Locate the cell with the specified text and output its [X, Y] center coordinate. 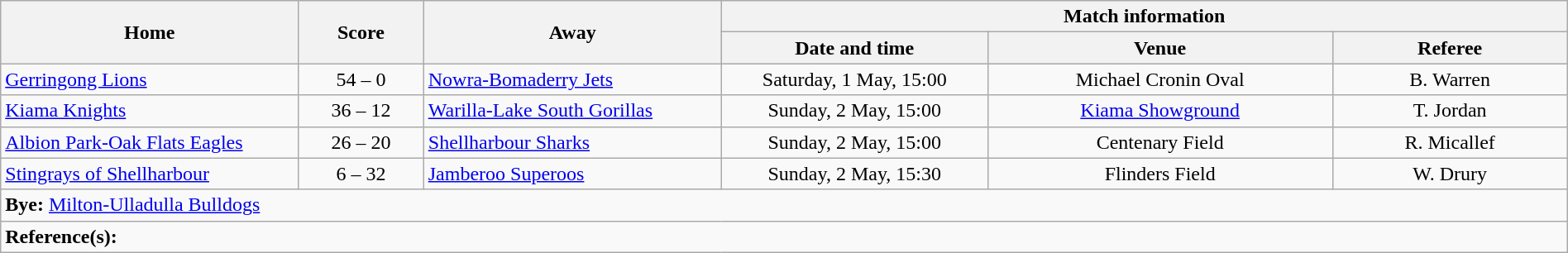
T. Jordan [1450, 111]
Shellharbour Sharks [572, 142]
Home [150, 32]
Score [361, 32]
Gerringong Lions [150, 79]
Jamberoo Superoos [572, 174]
Nowra-Bomaderry Jets [572, 79]
Centenary Field [1159, 142]
Flinders Field [1159, 174]
26 – 20 [361, 142]
Bye: Milton-Ulladulla Bulldogs [784, 205]
Reference(s): [784, 236]
Michael Cronin Oval [1159, 79]
Sunday, 2 May, 15:30 [854, 174]
R. Micallef [1450, 142]
Saturday, 1 May, 15:00 [854, 79]
6 – 32 [361, 174]
W. Drury [1450, 174]
B. Warren [1450, 79]
Kiama Knights [150, 111]
Albion Park-Oak Flats Eagles [150, 142]
Date and time [854, 48]
Away [572, 32]
Referee [1450, 48]
Warilla-Lake South Gorillas [572, 111]
36 – 12 [361, 111]
Venue [1159, 48]
Kiama Showground [1159, 111]
Match information [1145, 17]
Stingrays of Shellharbour [150, 174]
54 – 0 [361, 79]
